Find where the given text appears and provide that cell's center as [X, Y] coordinate. 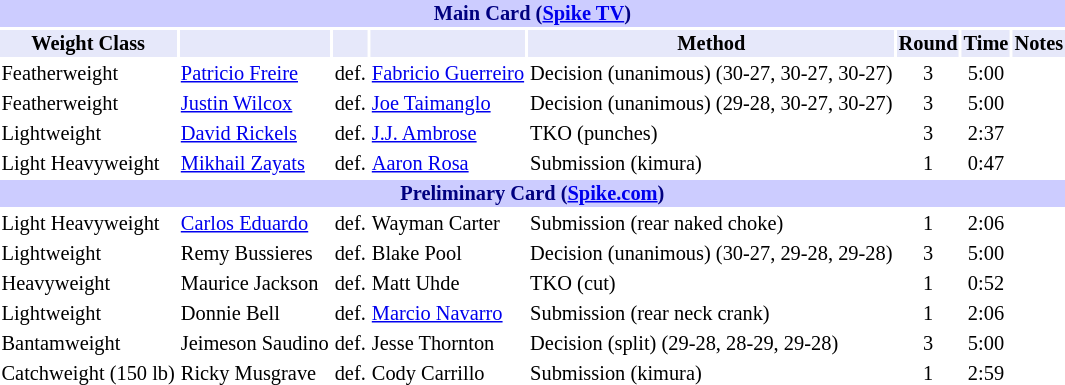
Heavyweight [88, 284]
Decision (unanimous) (29-28, 30-27, 30-27) [712, 104]
2:37 [986, 134]
Decision (unanimous) (30-27, 30-27, 30-27) [712, 74]
Bantamweight [88, 344]
Fabricio Guerreiro [448, 74]
TKO (punches) [712, 134]
Wayman Carter [448, 224]
Carlos Eduardo [254, 224]
Jeimeson Saudino [254, 344]
TKO (cut) [712, 284]
Mikhail Zayats [254, 164]
Remy Bussieres [254, 254]
Jesse Thornton [448, 344]
Justin Wilcox [254, 104]
0:52 [986, 284]
Decision (unanimous) (30-27, 29-28, 29-28) [712, 254]
Patricio Freire [254, 74]
Main Card (Spike TV) [532, 14]
Weight Class [88, 44]
Time [986, 44]
Joe Taimanglo [448, 104]
Decision (split) (29-28, 28-29, 29-28) [712, 344]
Donnie Bell [254, 314]
Method [712, 44]
0:47 [986, 164]
Matt Uhde [448, 284]
Submission (kimura) [712, 164]
Submission (rear neck crank) [712, 314]
Marcio Navarro [448, 314]
Preliminary Card (Spike.com) [532, 194]
Aaron Rosa [448, 164]
Blake Pool [448, 254]
Round [928, 44]
Notes [1039, 44]
J.J. Ambrose [448, 134]
Submission (rear naked choke) [712, 224]
David Rickels [254, 134]
Maurice Jackson [254, 284]
